Return (X, Y) of the center of cell containing provided text 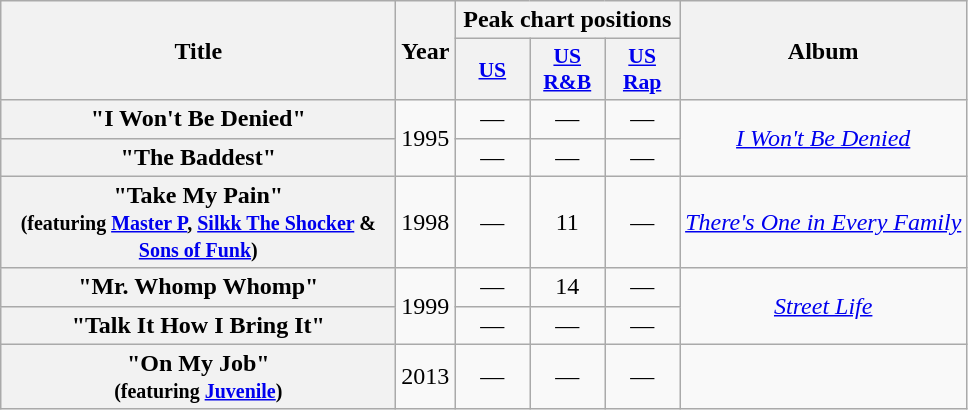
There's One in Every Family (824, 222)
Peak chart positions (568, 20)
11 (568, 222)
I Won't Be Denied (824, 138)
1999 (426, 306)
USR&B (568, 70)
Album (824, 50)
"Take My Pain"(featuring Master P, Silkk The Shocker & Sons of Funk) (198, 222)
1998 (426, 222)
US (492, 70)
Title (198, 50)
"Talk It How I Bring It" (198, 325)
"On My Job"(featuring Juvenile) (198, 376)
Year (426, 50)
Street Life (824, 306)
14 (568, 287)
2013 (426, 376)
1995 (426, 138)
"The Baddest" (198, 157)
"I Won't Be Denied" (198, 119)
"Mr. Whomp Whomp" (198, 287)
USRap (642, 70)
